Capture the cell that displays the provided text and extract its (x, y) central coordinate. 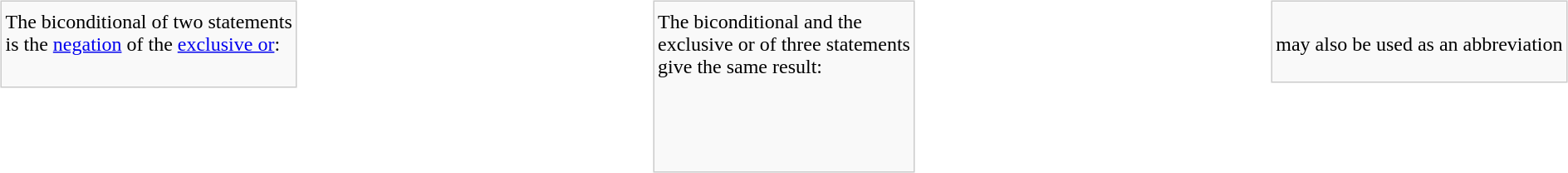
may also be used as an abbreviation (1419, 44)
The biconditional of two statementsis the negation of the exclusive or: (149, 33)
The biconditional and theexclusive or of three statementsgive the same result: (784, 89)
